Scan for the cell matching the given text and deliver its (x, y) coordinate at center. 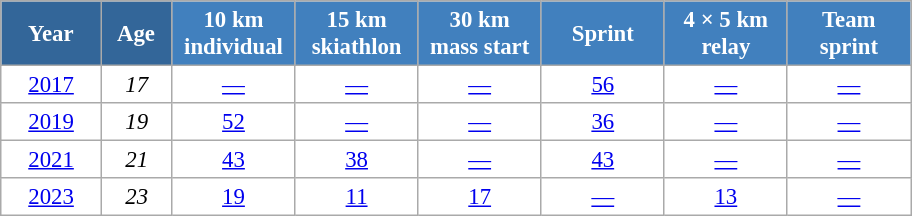
13 (726, 197)
15 km skiathlon (356, 34)
2021 (52, 160)
Year (52, 34)
Age (136, 34)
2019 (52, 122)
30 km mass start (480, 34)
Team sprint (848, 34)
Sprint (602, 34)
36 (602, 122)
11 (356, 197)
52 (234, 122)
56 (602, 85)
21 (136, 160)
23 (136, 197)
10 km individual (234, 34)
38 (356, 160)
2023 (52, 197)
2017 (52, 85)
4 × 5 km relay (726, 34)
